Search for the cell housing the specified text and yield its [X, Y] center coordinate. 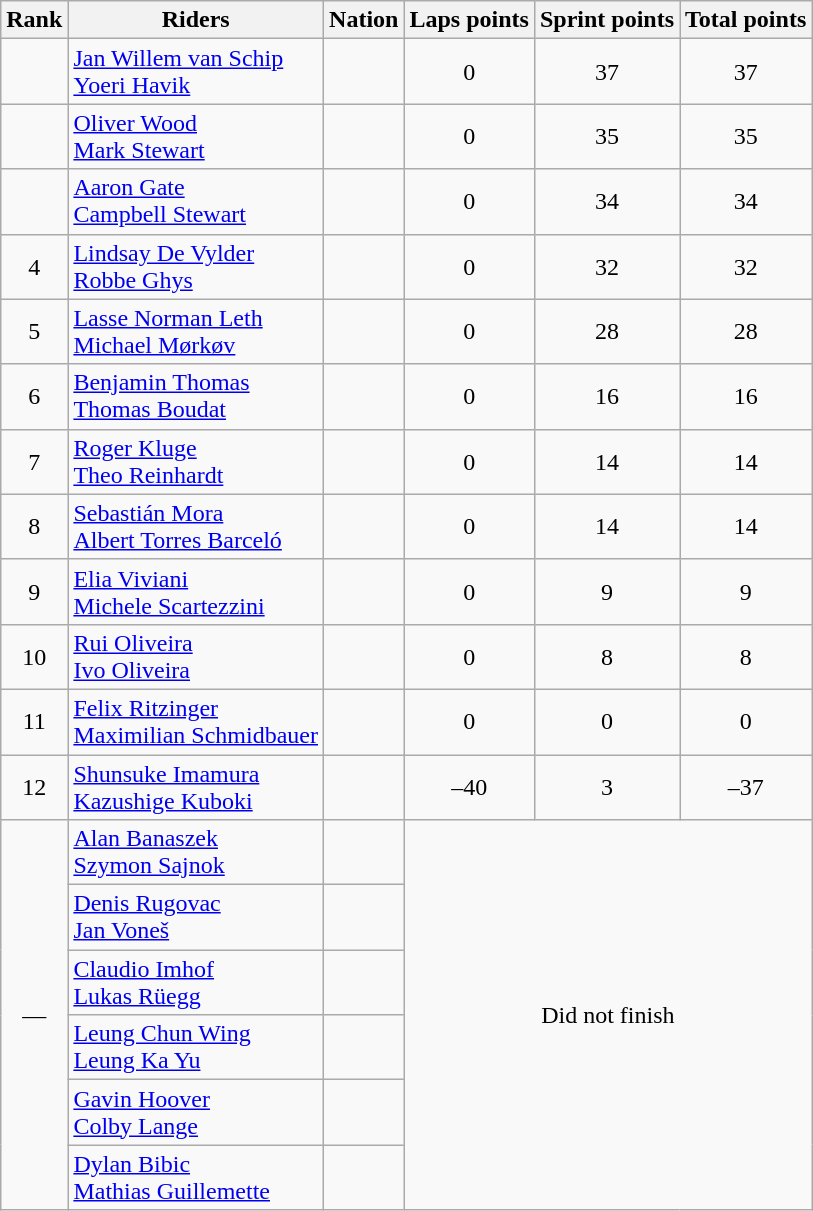
Alan BanaszekSzymon Sajnok [196, 852]
Sprint points [606, 20]
Rui OliveiraIvo Oliveira [196, 656]
Leung Chun WingLeung Ka Yu [196, 1048]
Felix RitzingerMaximilian Schmidbauer [196, 722]
Dylan BibicMathias Guillemette [196, 1178]
Lindsay De VylderRobbe Ghys [196, 266]
Oliver WoodMark Stewart [196, 136]
3 [606, 786]
Shunsuke ImamuraKazushige Kuboki [196, 786]
Laps points [469, 20]
Jan Willem van SchipYoeri Havik [196, 72]
–40 [469, 786]
10 [34, 656]
Did not finish [608, 1015]
Lasse Norman LethMichael Mørkøv [196, 332]
Benjamin ThomasThomas Boudat [196, 396]
Rank [34, 20]
11 [34, 722]
5 [34, 332]
— [34, 1015]
–37 [746, 786]
Denis RugovacJan Voneš [196, 918]
6 [34, 396]
12 [34, 786]
Sebastián MoraAlbert Torres Barceló [196, 526]
Roger KlugeTheo Reinhardt [196, 462]
Elia VivianiMichele Scartezzini [196, 592]
Nation [364, 20]
7 [34, 462]
Gavin HooverColby Lange [196, 1112]
4 [34, 266]
Riders [196, 20]
Aaron GateCampbell Stewart [196, 202]
Total points [746, 20]
Claudio ImhofLukas Rüegg [196, 982]
